Output the (X, Y) coordinate of the center of the cell containing the given text.  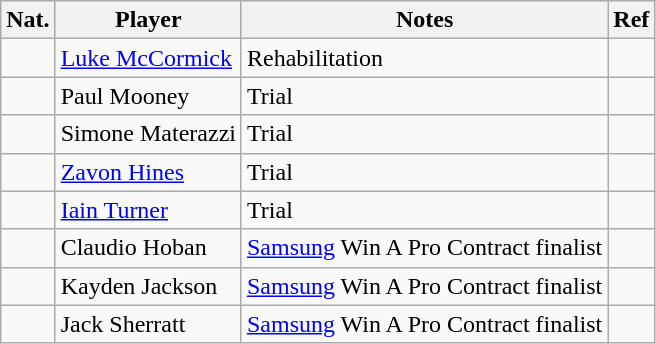
Nat. (28, 20)
Paul Mooney (148, 96)
Player (148, 20)
Iain Turner (148, 210)
Notes (424, 20)
Kayden Jackson (148, 286)
Ref (632, 20)
Luke McCormick (148, 58)
Rehabilitation (424, 58)
Simone Materazzi (148, 134)
Claudio Hoban (148, 248)
Jack Sherratt (148, 324)
Zavon Hines (148, 172)
